Locate the cell with the specified text and output its [X, Y] center coordinate. 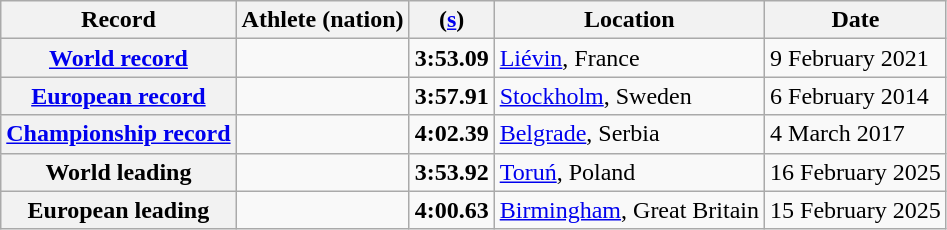
European leading [118, 210]
European record [118, 96]
3:57.91 [452, 96]
Toruń, Poland [629, 172]
World leading [118, 172]
15 February 2025 [856, 210]
Record [118, 20]
6 February 2014 [856, 96]
4:00.63 [452, 210]
9 February 2021 [856, 58]
Location [629, 20]
4:02.39 [452, 134]
(s) [452, 20]
Date [856, 20]
Birmingham, Great Britain [629, 210]
Championship record [118, 134]
3:53.09 [452, 58]
Liévin, France [629, 58]
3:53.92 [452, 172]
Athlete (nation) [322, 20]
4 March 2017 [856, 134]
Belgrade, Serbia [629, 134]
16 February 2025 [856, 172]
World record [118, 58]
Stockholm, Sweden [629, 96]
